Detect which cell encompasses the target text, then output its (X, Y) center coordinate. 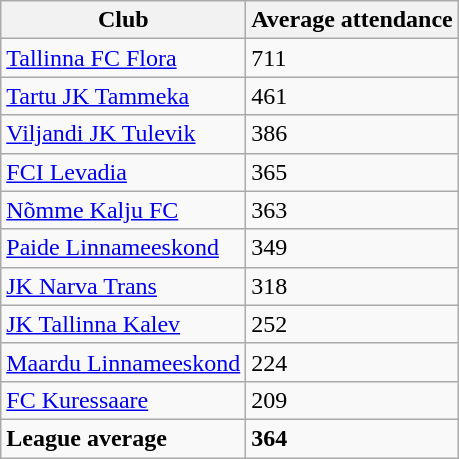
365 (352, 172)
386 (352, 134)
League average (124, 438)
363 (352, 210)
Tallinna FC Flora (124, 58)
252 (352, 324)
318 (352, 286)
349 (352, 248)
JK Tallinna Kalev (124, 324)
Nõmme Kalju FC (124, 210)
JK Narva Trans (124, 286)
Maardu Linnameeskond (124, 362)
209 (352, 400)
Paide Linnameeskond (124, 248)
Average attendance (352, 20)
461 (352, 96)
224 (352, 362)
Club (124, 20)
Tartu JK Tammeka (124, 96)
Viljandi JK Tulevik (124, 134)
364 (352, 438)
711 (352, 58)
FC Kuressaare (124, 400)
FCI Levadia (124, 172)
